Return (x, y) of the center of cell containing provided text 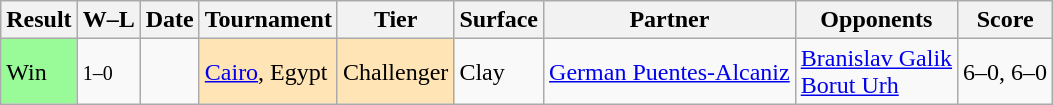
German Puentes-Alcaniz (670, 72)
1–0 (108, 72)
6–0, 6–0 (1006, 72)
Branislav Galik Borut Urh (876, 72)
Partner (670, 20)
Score (1006, 20)
Tournament (268, 20)
Win (39, 72)
Challenger (395, 72)
Result (39, 20)
Opponents (876, 20)
Surface (499, 20)
Date (170, 20)
W–L (108, 20)
Clay (499, 72)
Cairo, Egypt (268, 72)
Tier (395, 20)
